Determine the (x, y) coordinate at the center of the cell enclosing the given text.  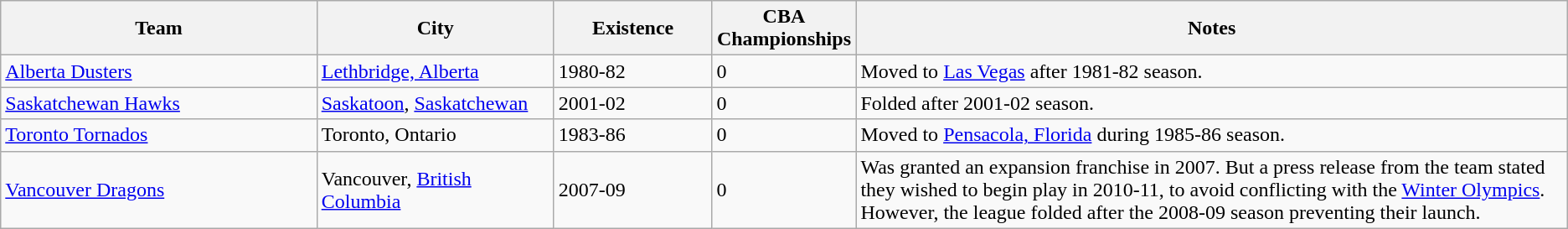
Vancouver, British Columbia (436, 190)
Vancouver Dragons (159, 190)
Toronto, Ontario (436, 135)
Team (159, 29)
Moved to Pensacola, Florida during 1985-86 season. (1211, 135)
Notes (1211, 29)
1980-82 (633, 71)
Lethbridge, Alberta (436, 71)
Moved to Las Vegas after 1981-82 season. (1211, 71)
Alberta Dusters (159, 71)
Folded after 2001-02 season. (1211, 103)
Saskatchewan Hawks (159, 103)
2001-02 (633, 103)
Existence (633, 29)
City (436, 29)
CBA Championships (784, 29)
2007-09 (633, 190)
1983-86 (633, 135)
Saskatoon, Saskatchewan (436, 103)
Toronto Tornados (159, 135)
